Detect which cell encompasses the target text, then output its (x, y) center coordinate. 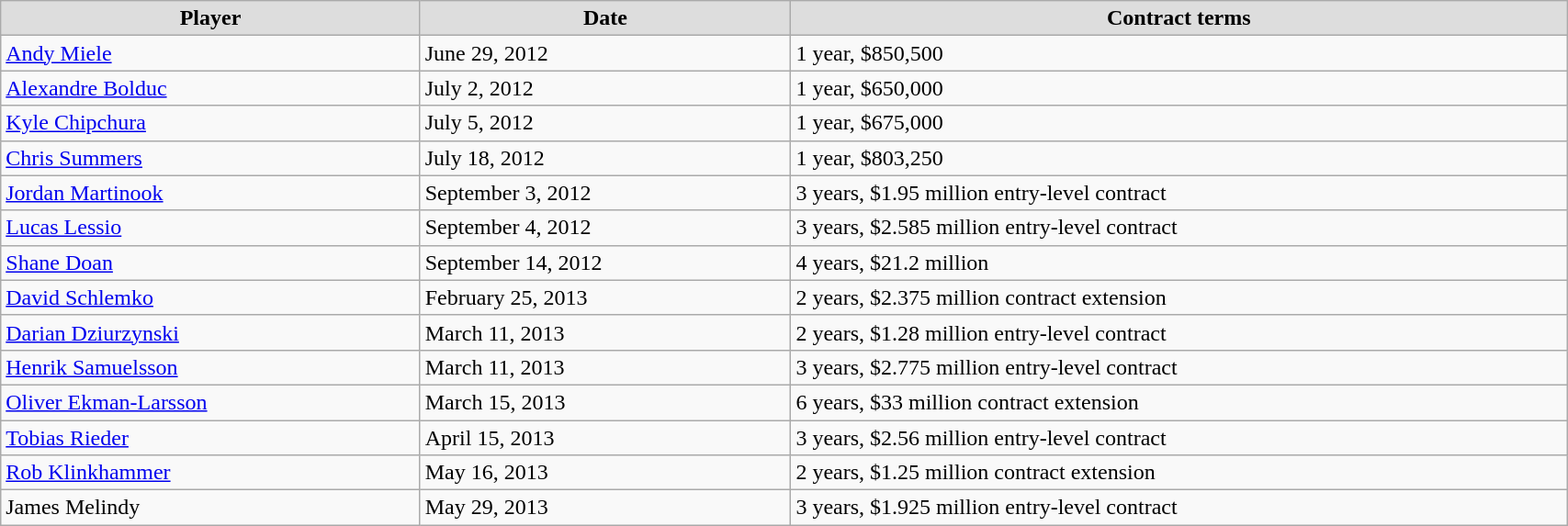
September 3, 2012 (605, 193)
4 years, $21.2 million (1179, 263)
Lucas Lessio (210, 228)
May 29, 2013 (605, 508)
1 year, $650,000 (1179, 88)
Andy Miele (210, 53)
Jordan Martinook (210, 193)
March 15, 2013 (605, 402)
Kyle Chipchura (210, 123)
Oliver Ekman-Larsson (210, 402)
Tobias Rieder (210, 438)
May 16, 2013 (605, 473)
Contract terms (1179, 18)
2 years, $1.28 million entry-level contract (1179, 332)
3 years, $1.925 million entry-level contract (1179, 508)
James Melindy (210, 508)
July 18, 2012 (605, 158)
February 25, 2013 (605, 297)
September 14, 2012 (605, 263)
David Schlemko (210, 297)
1 year, $675,000 (1179, 123)
3 years, $2.585 million entry-level contract (1179, 228)
Chris Summers (210, 158)
3 years, $2.56 million entry-level contract (1179, 438)
Henrik Samuelsson (210, 367)
Rob Klinkhammer (210, 473)
July 5, 2012 (605, 123)
1 year, $850,500 (1179, 53)
2 years, $2.375 million contract extension (1179, 297)
September 4, 2012 (605, 228)
2 years, $1.25 million contract extension (1179, 473)
6 years, $33 million contract extension (1179, 402)
Date (605, 18)
1 year, $803,250 (1179, 158)
April 15, 2013 (605, 438)
June 29, 2012 (605, 53)
July 2, 2012 (605, 88)
Alexandre Bolduc (210, 88)
Player (210, 18)
Darian Dziurzynski (210, 332)
Shane Doan (210, 263)
3 years, $1.95 million entry-level contract (1179, 193)
3 years, $2.775 million entry-level contract (1179, 367)
